Search for the cell housing the specified text and yield its (X, Y) center coordinate. 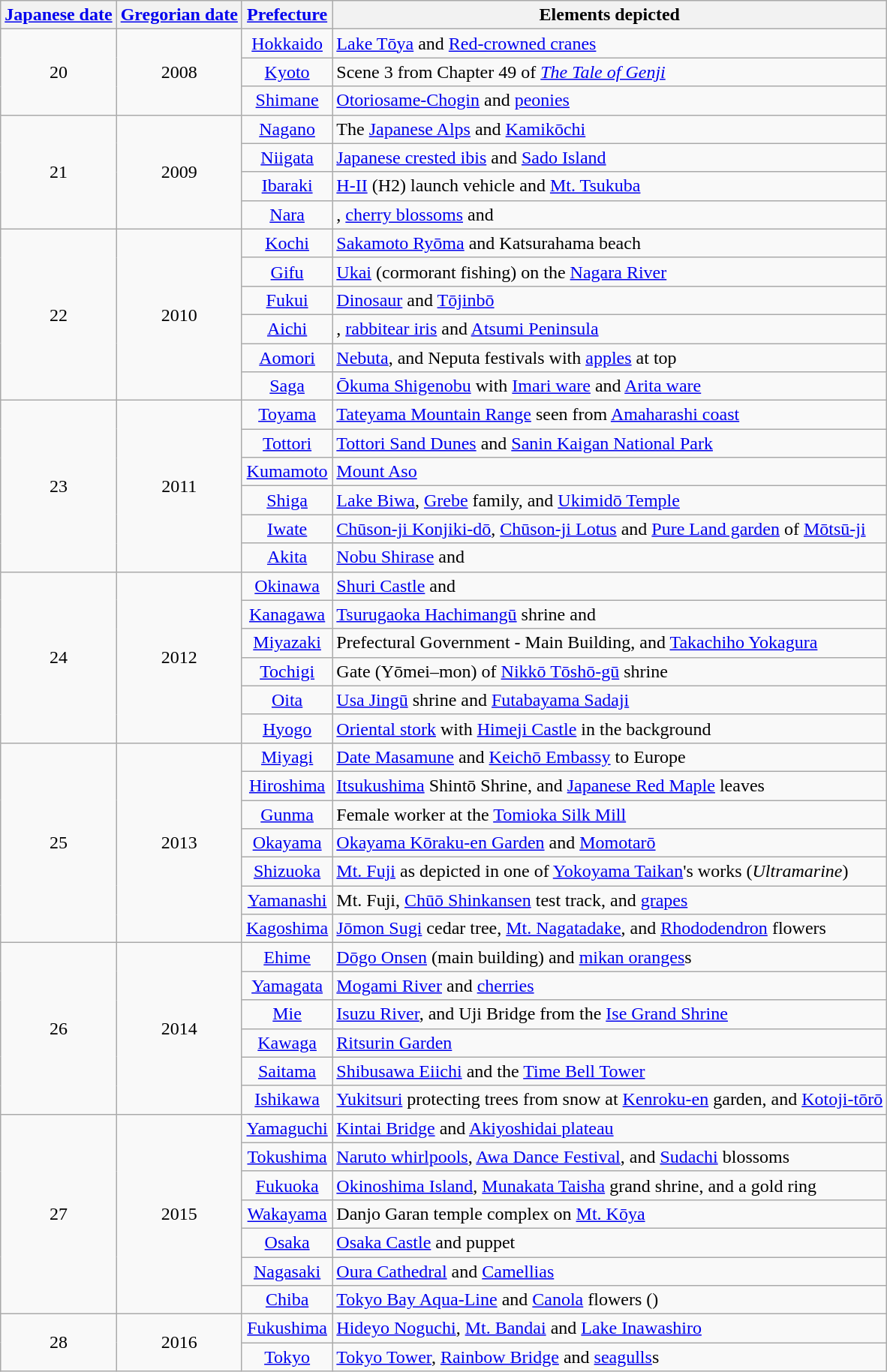
Usa Jingū shrine and Futabayama Sadaji (609, 700)
Tsurugaoka Hachimangū shrine and (609, 614)
Kumamoto (287, 472)
2012 (179, 657)
Elements depicted (609, 15)
2011 (179, 486)
Hokkaido (287, 44)
28 (59, 1343)
Kyoto (287, 72)
Tokushima (287, 1157)
2013 (179, 842)
21 (59, 172)
Akita (287, 557)
Isuzu River, and Uji Bridge from the Ise Grand Shrine (609, 1014)
Toyama (287, 415)
Wakayama (287, 1214)
Oura Cathedral and Camellias (609, 1271)
Danjo Garan temple complex on Mt. Kōya (609, 1214)
Yamanashi (287, 900)
Tottori (287, 443)
Iwate (287, 529)
26 (59, 1028)
Mogami River and cherries (609, 986)
27 (59, 1214)
Ritsurin Garden (609, 1043)
Tokyo Bay Aqua-Line and Canola flowers () (609, 1300)
Kochi (287, 243)
Okinawa (287, 586)
Okayama (287, 843)
Mie (287, 1014)
Shizuoka (287, 872)
Mt. Fuji, Chūō Shinkansen test track, and grapes (609, 900)
Gunma (287, 814)
Aomori (287, 358)
Mt. Fuji as depicted in one of Yokoyama Taikan's works (Ultramarine) (609, 872)
22 (59, 314)
Fukui (287, 300)
Yukitsuri protecting trees from snow at Kenroku-en garden, and Kotoji-tōrō (609, 1100)
Fukushima (287, 1328)
Tokyo Tower, Rainbow Bridge and seagullss (609, 1357)
Fukuoka (287, 1185)
Okayama Kōraku-en Garden and Momotarō (609, 843)
Dōgo Onsen (main building) and mikan orangess (609, 957)
Prefectural Government - Main Building, and Takachiho Yokagura (609, 643)
Yamagata (287, 986)
Jōmon Sugi cedar tree, Mt. Nagatadake, and Rhododendron flowers (609, 929)
Gregorian date (179, 15)
2008 (179, 72)
Kintai Bridge and Akiyoshidai plateau (609, 1128)
2016 (179, 1343)
Japanese date (59, 15)
Lake Biwa, Grebe family, and Ukimidō Temple (609, 500)
Nara (287, 215)
Female worker at the Tomioka Silk Mill (609, 814)
Lake Tōya and Red-crowned cranes (609, 44)
Shibusawa Eiichi and the Time Bell Tower (609, 1071)
2009 (179, 172)
2014 (179, 1028)
Date Masamune and Keichō Embassy to Europe (609, 757)
Scene 3 from Chapter 49 of The Tale of Genji (609, 72)
Hyogo (287, 728)
Nagano (287, 129)
Shiga (287, 500)
24 (59, 657)
2015 (179, 1214)
Saga (287, 386)
20 (59, 72)
Osaka Castle and puppet (609, 1242)
Sakamoto Ryōma and Katsurahama beach (609, 243)
Gifu (287, 272)
Itsukushima Shintō Shrine, and Japanese Red Maple leaves (609, 785)
Nebuta, and Neputa festivals with apples at top (609, 358)
Chūson-ji Konjiki-dō, Chūson-ji Lotus and Pure Land garden of Mōtsū-ji (609, 529)
Gate (Yōmei–mon) of Nikkō Tōshō-gū shrine (609, 671)
Tateyama Mountain Range seen from Amaharashi coast (609, 415)
Ōkuma Shigenobu with Imari ware and Arita ware (609, 386)
Kanagawa (287, 614)
Aichi (287, 329)
Kagoshima (287, 929)
The Japanese Alps and Kamikōchi (609, 129)
Hideyo Noguchi, Mt. Bandai and Lake Inawashiro (609, 1328)
Nobu Shirase and (609, 557)
Prefecture (287, 15)
Mount Aso (609, 472)
Hiroshima (287, 785)
Ukai (cormorant fishing) on the Nagara River (609, 272)
Dinosaur and Tōjinbō (609, 300)
Japanese crested ibis and Sado Island (609, 158)
2010 (179, 314)
Chiba (287, 1300)
Ehime (287, 957)
H-II (H2) launch vehicle and Mt. Tsukuba (609, 186)
Shuri Castle and (609, 586)
Oita (287, 700)
Saitama (287, 1071)
Shimane (287, 101)
Yamaguchi (287, 1128)
Ibaraki (287, 186)
Nagasaki (287, 1271)
Tochigi (287, 671)
, cherry blossoms and (609, 215)
, rabbitear iris and Atsumi Peninsula (609, 329)
Miyazaki (287, 643)
Ishikawa (287, 1100)
Miyagi (287, 757)
23 (59, 486)
Osaka (287, 1242)
Tokyo (287, 1357)
Oriental stork with Himeji Castle in the background (609, 728)
Tottori Sand Dunes and Sanin Kaigan National Park (609, 443)
Niigata (287, 158)
Otoriosame-Chogin and peonies (609, 101)
Naruto whirlpools, Awa Dance Festival, and Sudachi blossoms (609, 1157)
Kawaga (287, 1043)
Okinoshima Island, Munakata Taisha grand shrine, and a gold ring (609, 1185)
25 (59, 842)
